Extract the [X, Y] coordinate from the center of the cell holding the provided text.  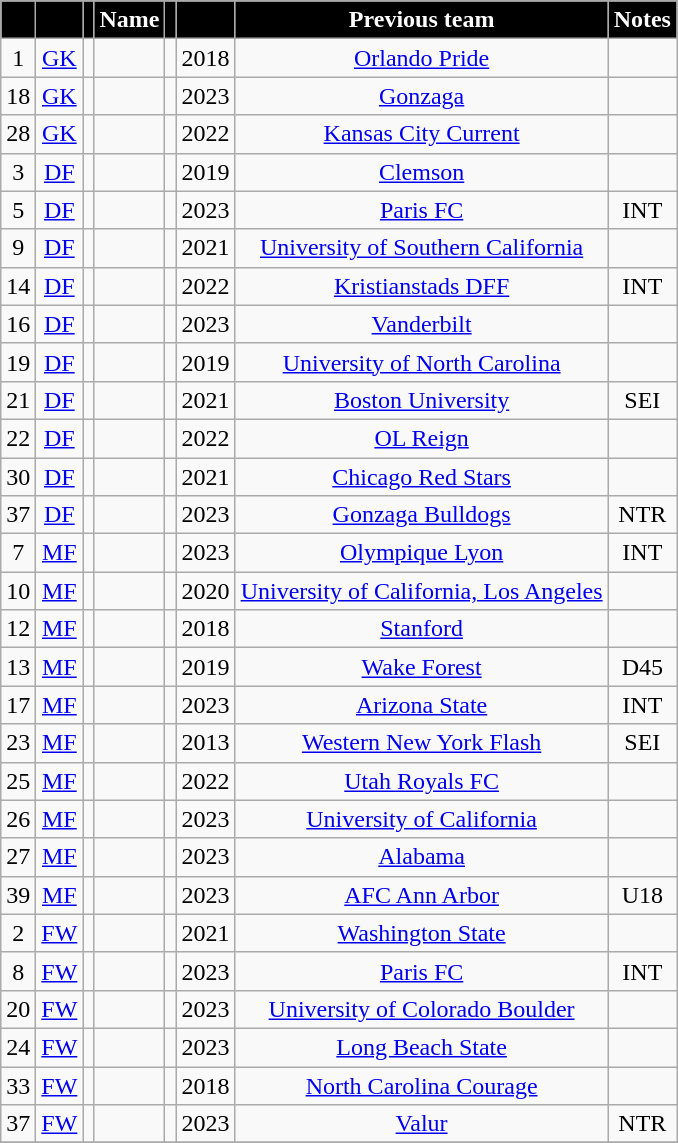
28 [18, 134]
18 [18, 96]
30 [18, 477]
D45 [642, 667]
17 [18, 705]
Valur [422, 1124]
Kansas City Current [422, 134]
9 [18, 248]
University of Southern California [422, 248]
Stanford [422, 629]
16 [18, 324]
10 [18, 591]
39 [18, 895]
23 [18, 743]
25 [18, 781]
Alabama [422, 857]
Previous team [422, 20]
Name [130, 20]
12 [18, 629]
Gonzaga Bulldogs [422, 515]
1 [18, 58]
AFC Ann Arbor [422, 895]
Orlando Pride [422, 58]
Gonzaga [422, 96]
University of California, Los Angeles [422, 591]
20 [18, 1009]
14 [18, 286]
22 [18, 438]
North Carolina Courage [422, 1085]
Notes [642, 20]
13 [18, 667]
26 [18, 819]
27 [18, 857]
University of North Carolina [422, 362]
2013 [206, 743]
19 [18, 362]
21 [18, 400]
Wake Forest [422, 667]
University of California [422, 819]
Olympique Lyon [422, 553]
Arizona State [422, 705]
Chicago Red Stars [422, 477]
Vanderbilt [422, 324]
7 [18, 553]
OL Reign [422, 438]
U18 [642, 895]
Kristianstads DFF [422, 286]
Western New York Flash [422, 743]
Boston University [422, 400]
University of Colorado Boulder [422, 1009]
3 [18, 172]
Utah Royals FC [422, 781]
24 [18, 1047]
Washington State [422, 933]
Clemson [422, 172]
Long Beach State [422, 1047]
2 [18, 933]
5 [18, 210]
33 [18, 1085]
8 [18, 971]
2020 [206, 591]
